Detect which cell encompasses the target text, then output its [x, y] center coordinate. 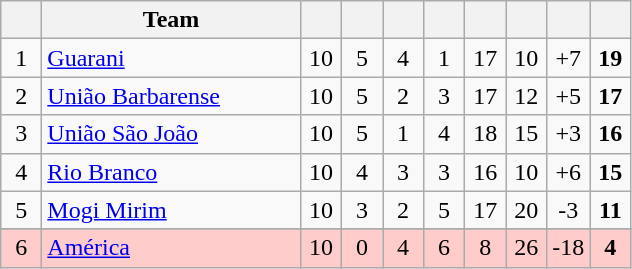
União São João [172, 134]
+5 [568, 96]
+7 [568, 58]
11 [610, 210]
-18 [568, 248]
26 [526, 248]
América [172, 248]
18 [486, 134]
+3 [568, 134]
União Barbarense [172, 96]
Rio Branco [172, 172]
20 [526, 210]
19 [610, 58]
0 [362, 248]
Mogi Mirim [172, 210]
12 [526, 96]
-3 [568, 210]
Team [172, 20]
Guarani [172, 58]
+6 [568, 172]
8 [486, 248]
